From the cell containing the given text, extract its center point as (X, Y) coordinate. 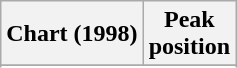
Peakposition (189, 34)
Chart (1998) (72, 34)
